Detect which cell encompasses the target text, then output its (X, Y) center coordinate. 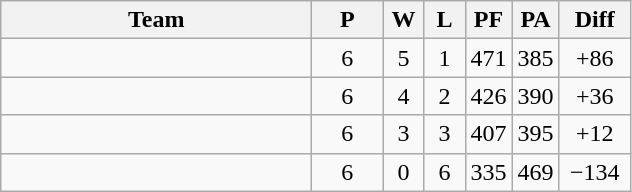
1 (444, 58)
469 (536, 172)
W (404, 20)
0 (404, 172)
335 (488, 172)
426 (488, 96)
390 (536, 96)
407 (488, 134)
+86 (594, 58)
471 (488, 58)
385 (536, 58)
PF (488, 20)
−134 (594, 172)
L (444, 20)
2 (444, 96)
+36 (594, 96)
Diff (594, 20)
395 (536, 134)
+12 (594, 134)
P (348, 20)
PA (536, 20)
Team (156, 20)
5 (404, 58)
4 (404, 96)
